Capture the cell that displays the provided text and extract its [X, Y] central coordinate. 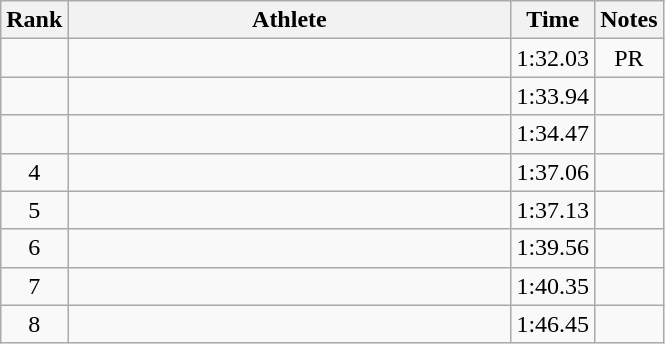
1:32.03 [553, 58]
1:40.35 [553, 286]
1:37.06 [553, 172]
4 [34, 172]
1:33.94 [553, 96]
1:37.13 [553, 210]
1:46.45 [553, 324]
Time [553, 20]
Athlete [290, 20]
Rank [34, 20]
8 [34, 324]
5 [34, 210]
1:39.56 [553, 248]
7 [34, 286]
Notes [629, 20]
6 [34, 248]
PR [629, 58]
1:34.47 [553, 134]
